Provide the (X, Y) coordinate of the cell's center where the given text is located.  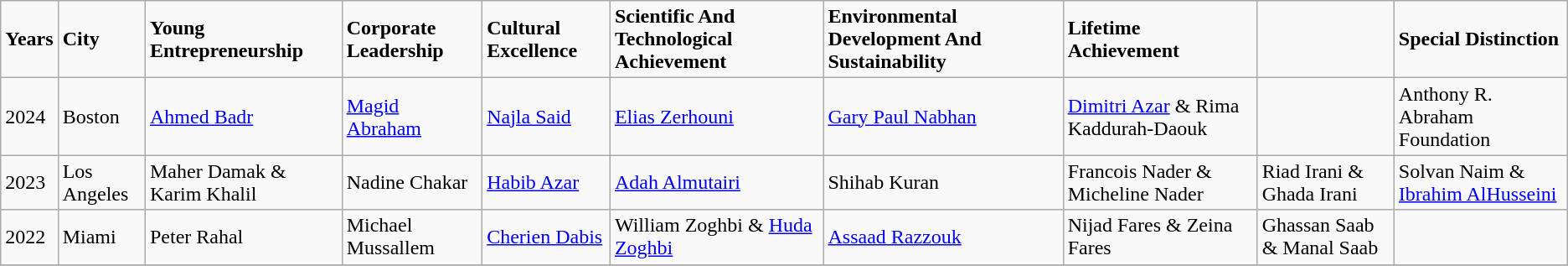
Los Angeles (101, 183)
Cultural Excellence (546, 39)
Maher Damak & Karim Khalil (243, 183)
Habib Azar (546, 183)
William Zoghbi & Huda Zoghbi (717, 237)
Boston (101, 117)
Lifetime Achievement (1160, 39)
Dimitri Azar & Rima Kaddurah-Daouk (1160, 117)
Riad Irani & Ghada Irani (1325, 183)
Young Entrepreneurship (243, 39)
Elias Zerhouni (717, 117)
Peter Rahal (243, 237)
Michael Mussallem (412, 237)
Nadine Chakar (412, 183)
Nijad Fares & Zeina Fares (1160, 237)
Miami (101, 237)
Corporate Leadership (412, 39)
Solvan Naim & Ibrahim AlHusseini (1481, 183)
Anthony R. Abraham Foundation (1481, 117)
City (101, 39)
Ghassan Saab & Manal Saab (1325, 237)
2024 (29, 117)
Francois Nader & Micheline Nader (1160, 183)
2023 (29, 183)
Years (29, 39)
Cherien Dabis (546, 237)
Najla Said (546, 117)
Magid Abraham (412, 117)
Ahmed Badr (243, 117)
Gary Paul Nabhan (943, 117)
Shihab Kuran (943, 183)
Assaad Razzouk (943, 237)
Environmental Development And Sustainability (943, 39)
Adah Almutairi (717, 183)
Scientific And Technological Achievement (717, 39)
2022 (29, 237)
Special Distinction (1481, 39)
